From the cell containing the given text, extract its center point as (X, Y) coordinate. 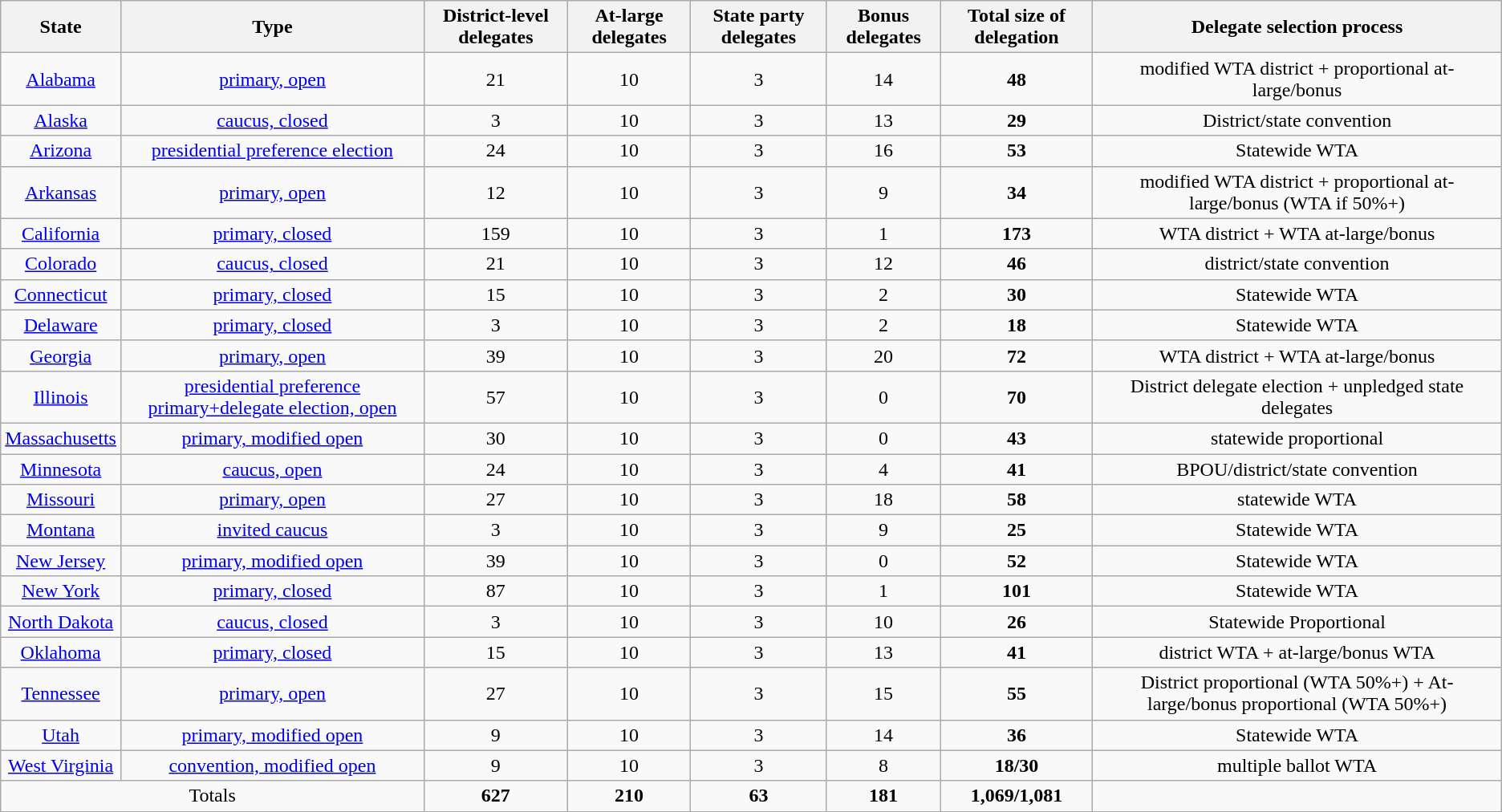
Statewide Proportional (1297, 622)
California (61, 233)
58 (1017, 500)
Alabama (61, 79)
Delegate selection process (1297, 27)
District-level delegates (496, 27)
8 (883, 765)
Illinois (61, 396)
16 (883, 151)
Alaska (61, 120)
43 (1017, 438)
Arkansas (61, 193)
Massachusetts (61, 438)
BPOU/district/state convention (1297, 469)
48 (1017, 79)
627 (496, 796)
district/state convention (1297, 264)
Tennessee (61, 693)
29 (1017, 120)
At-large delegates (629, 27)
20 (883, 355)
70 (1017, 396)
Totals (213, 796)
West Virginia (61, 765)
statewide WTA (1297, 500)
North Dakota (61, 622)
4 (883, 469)
52 (1017, 561)
Utah (61, 735)
36 (1017, 735)
District/state convention (1297, 120)
101 (1017, 591)
presidential preference election (272, 151)
46 (1017, 264)
caucus, open (272, 469)
Connecticut (61, 294)
State party delegates (759, 27)
New York (61, 591)
159 (496, 233)
Bonus delegates (883, 27)
Delaware (61, 325)
34 (1017, 193)
55 (1017, 693)
181 (883, 796)
district WTA + at-large/bonus WTA (1297, 652)
1,069/1,081 (1017, 796)
Montana (61, 530)
District delegate election + unpledged state delegates (1297, 396)
Minnesota (61, 469)
Colorado (61, 264)
convention, modified open (272, 765)
Total size of delegation (1017, 27)
18/30 (1017, 765)
presidential preference primary+delegate election, open (272, 396)
210 (629, 796)
Missouri (61, 500)
Oklahoma (61, 652)
modified WTA district + proportional at-large/bonus (1297, 79)
State (61, 27)
invited caucus (272, 530)
Type (272, 27)
63 (759, 796)
District proportional (WTA 50%+) + At-large/bonus proportional (WTA 50%+) (1297, 693)
72 (1017, 355)
57 (496, 396)
25 (1017, 530)
26 (1017, 622)
Georgia (61, 355)
modified WTA district + proportional at-large/bonus (WTA if 50%+) (1297, 193)
53 (1017, 151)
multiple ballot WTA (1297, 765)
87 (496, 591)
New Jersey (61, 561)
173 (1017, 233)
statewide proportional (1297, 438)
Arizona (61, 151)
